Find where the given text appears and provide that cell's center as [X, Y] coordinate. 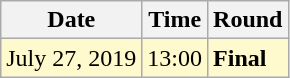
13:00 [175, 58]
Round [248, 20]
Final [248, 58]
July 27, 2019 [72, 58]
Time [175, 20]
Date [72, 20]
